Determine the (X, Y) coordinate at the center of the cell enclosing the given text.  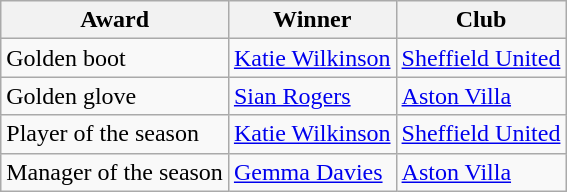
Golden boot (115, 58)
Manager of the season (115, 172)
Winner (312, 20)
Golden glove (115, 96)
Gemma Davies (312, 172)
Player of the season (115, 134)
Sian Rogers (312, 96)
Club (481, 20)
Award (115, 20)
